Search for the cell housing the specified text and yield its (X, Y) center coordinate. 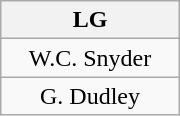
G. Dudley (90, 96)
LG (90, 20)
W.C. Snyder (90, 58)
